Scan for the cell matching the given text and deliver its (x, y) coordinate at center. 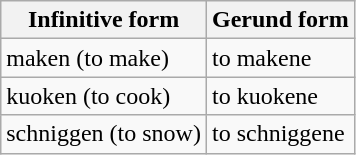
kuoken (to cook) (104, 96)
to schniggene (280, 134)
to makene (280, 58)
maken (to make) (104, 58)
Gerund form (280, 20)
Infinitive form (104, 20)
to kuokene (280, 96)
schniggen (to snow) (104, 134)
